Find where the given text appears and provide that cell's center as [X, Y] coordinate. 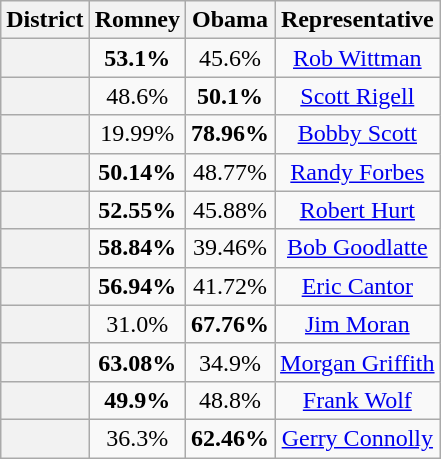
45.88% [230, 210]
Randy Forbes [358, 172]
62.46% [230, 438]
Frank Wolf [358, 400]
34.9% [230, 362]
Romney [137, 20]
50.1% [230, 96]
19.99% [137, 134]
58.84% [137, 248]
Rob Wittman [358, 58]
48.8% [230, 400]
49.9% [137, 400]
District [45, 20]
Eric Cantor [358, 286]
50.14% [137, 172]
Representative [358, 20]
31.0% [137, 324]
Gerry Connolly [358, 438]
Scott Rigell [358, 96]
Obama [230, 20]
63.08% [137, 362]
48.77% [230, 172]
67.76% [230, 324]
52.55% [137, 210]
39.46% [230, 248]
Robert Hurt [358, 210]
78.96% [230, 134]
Bobby Scott [358, 134]
48.6% [137, 96]
36.3% [137, 438]
Morgan Griffith [358, 362]
56.94% [137, 286]
Jim Moran [358, 324]
45.6% [230, 58]
53.1% [137, 58]
41.72% [230, 286]
Bob Goodlatte [358, 248]
